Pinpoint the cell where the given text exists, returning its [X, Y] midpoint coordinate. 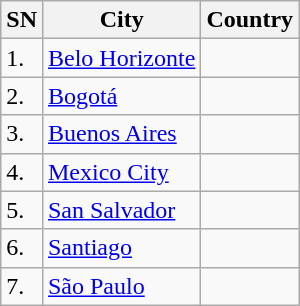
Bogotá [121, 96]
Belo Horizonte [121, 58]
5. [22, 210]
Buenos Aires [121, 134]
Mexico City [121, 172]
4. [22, 172]
San Salvador [121, 210]
Country [250, 20]
1. [22, 58]
7. [22, 286]
Santiago [121, 248]
3. [22, 134]
São Paulo [121, 286]
SN [22, 20]
6. [22, 248]
City [121, 20]
2. [22, 96]
